Scan for the cell matching the given text and deliver its (X, Y) coordinate at center. 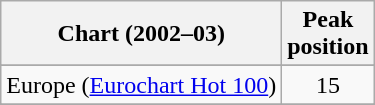
Chart (2002–03) (142, 34)
15 (328, 85)
Peakposition (328, 34)
Europe (Eurochart Hot 100) (142, 85)
